Identify which cell holds the provided text, then report its [x, y] central coordinate. 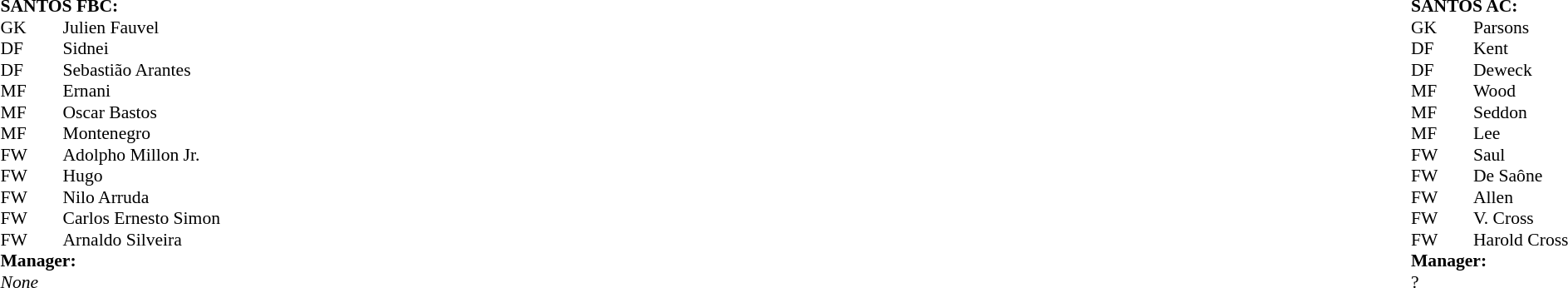
Ernani [141, 91]
Sidnei [141, 49]
Oscar Bastos [141, 112]
Adolpho Millon Jr. [141, 155]
Carlos Ernesto Simon [141, 219]
Hugo [141, 176]
Arnaldo Silveira [141, 240]
Nilo Arruda [141, 197]
Manager: [110, 261]
Sebastião Arantes [141, 70]
Julien Fauvel [141, 27]
Montenegro [141, 134]
